Identify which cell holds the provided text, then report its (X, Y) central coordinate. 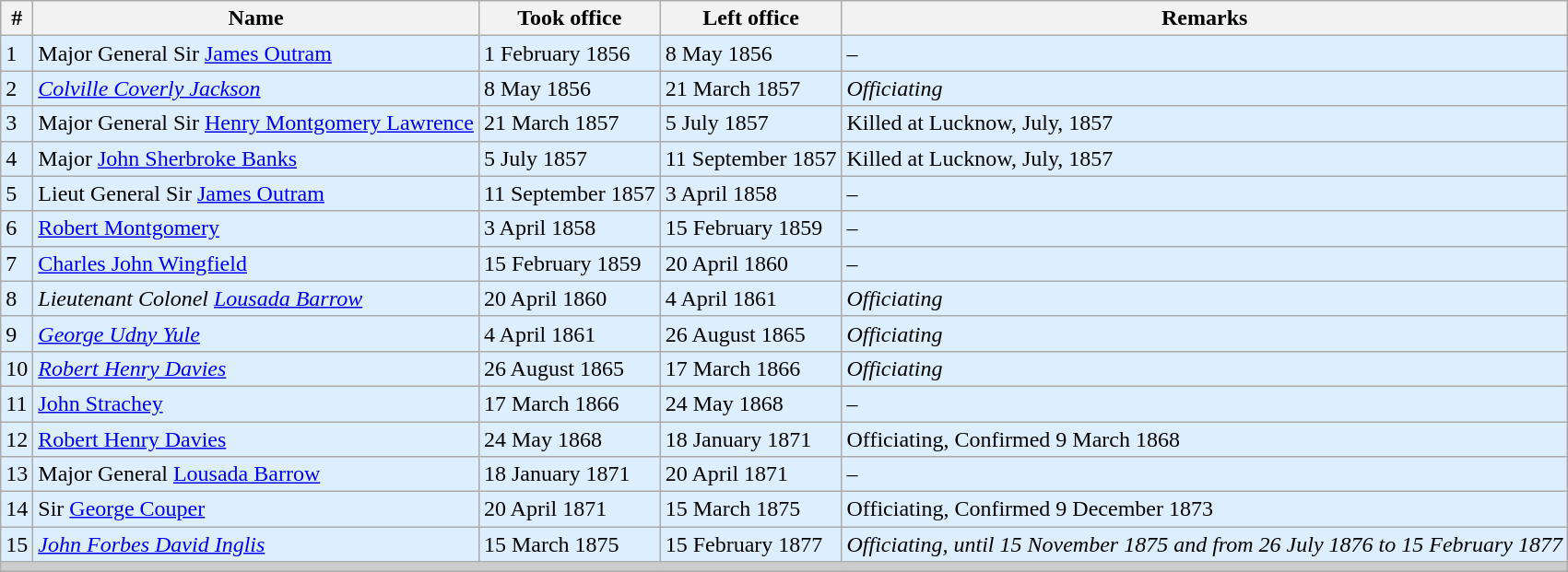
6 (17, 228)
Major General Sir Henry Montgomery Lawrence (256, 123)
Officiating, until 15 November 1875 and from 26 July 1876 to 15 February 1877 (1204, 544)
Officiating, Confirmed 9 March 1868 (1204, 439)
Sir George Couper (256, 509)
Major John Sherbroke Banks (256, 158)
1 February 1856 (570, 53)
John Forbes David Inglis (256, 544)
Left office (750, 18)
14 (17, 509)
John Strachey (256, 403)
3 (17, 123)
13 (17, 474)
Remarks (1204, 18)
1 (17, 53)
Major General Sir James Outram (256, 53)
Lieutenant Colonel Lousada Barrow (256, 298)
Took office (570, 18)
Officiating, Confirmed 9 December 1873 (1204, 509)
Colville Coverly Jackson (256, 88)
8 (17, 298)
George Udny Yule (256, 333)
4 (17, 158)
Lieut General Sir James Outram (256, 193)
10 (17, 368)
Robert Montgomery (256, 228)
12 (17, 439)
15 (17, 544)
7 (17, 263)
11 (17, 403)
2 (17, 88)
Charles John Wingfield (256, 263)
5 (17, 193)
15 February 1877 (750, 544)
# (17, 18)
9 (17, 333)
Major General Lousada Barrow (256, 474)
Name (256, 18)
